Pinpoint the cell where the given text exists, returning its [X, Y] midpoint coordinate. 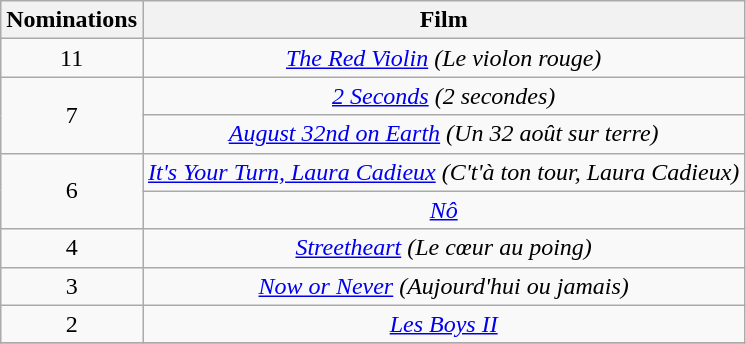
6 [72, 191]
7 [72, 115]
11 [72, 58]
Nominations [72, 20]
4 [72, 248]
It's Your Turn, Laura Cadieux (C't'à ton tour, Laura Cadieux) [443, 172]
Streetheart (Le cœur au poing) [443, 248]
2 [72, 324]
3 [72, 286]
The Red Violin (Le violon rouge) [443, 58]
Now or Never (Aujourd'hui ou jamais) [443, 286]
August 32nd on Earth (Un 32 août sur terre) [443, 134]
Film [443, 20]
Nô [443, 210]
Les Boys II [443, 324]
2 Seconds (2 secondes) [443, 96]
